Identify which cell holds the provided text, then report its (X, Y) central coordinate. 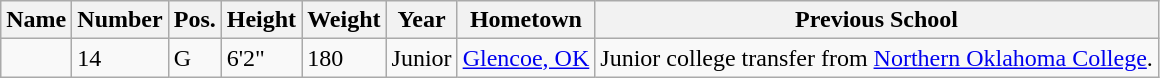
Junior college transfer from Northern Oklahoma College. (877, 58)
Pos. (194, 20)
Hometown (526, 20)
Number (120, 20)
180 (344, 58)
6'2" (261, 58)
G (194, 58)
Glencoe, OK (526, 58)
Previous School (877, 20)
Year (422, 20)
Junior (422, 58)
Height (261, 20)
14 (120, 58)
Weight (344, 20)
Name (36, 20)
